Return the (x, y) coordinate for the center point of the cell that contains the specified text.  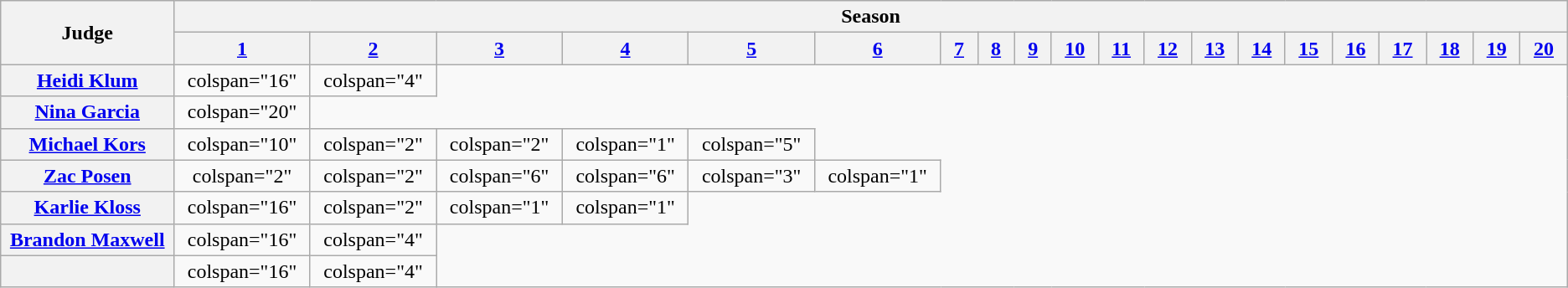
Season (871, 17)
4 (625, 49)
7 (959, 49)
5 (752, 49)
16 (1355, 49)
10 (1075, 49)
17 (1403, 49)
14 (1261, 49)
Judge (87, 33)
19 (1497, 49)
8 (996, 49)
Zac Posen (87, 176)
Heidi Klum (87, 80)
9 (1033, 49)
colspan="10" (243, 144)
colspan="3" (752, 176)
Brandon Maxwell (87, 239)
Karlie Kloss (87, 208)
Nina Garcia (87, 112)
6 (878, 49)
colspan="5" (752, 144)
20 (1544, 49)
18 (1450, 49)
11 (1121, 49)
3 (499, 49)
13 (1215, 49)
15 (1308, 49)
12 (1168, 49)
colspan="20" (243, 112)
1 (243, 49)
Michael Kors (87, 144)
2 (374, 49)
